Capture the cell that displays the provided text and extract its (x, y) central coordinate. 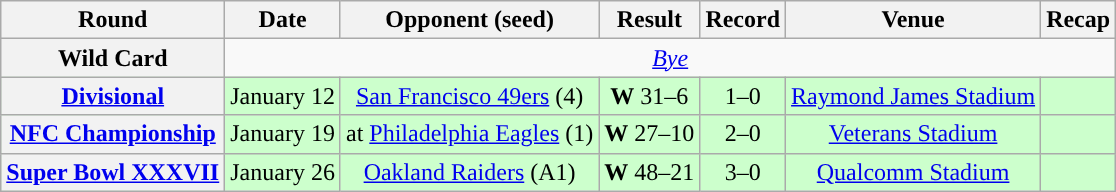
Divisional (113, 96)
Raymond James Stadium (914, 96)
W 31–6 (650, 96)
2–0 (743, 134)
January 19 (283, 134)
Venue (914, 20)
Veterans Stadium (914, 134)
January 12 (283, 96)
Date (283, 20)
Result (650, 20)
Recap (1078, 20)
Super Bowl XXXVII (113, 172)
Wild Card (113, 58)
W 48–21 (650, 172)
Opponent (seed) (469, 20)
Qualcomm Stadium (914, 172)
San Francisco 49ers (4) (469, 96)
January 26 (283, 172)
3–0 (743, 172)
Bye (670, 58)
NFC Championship (113, 134)
Round (113, 20)
Record (743, 20)
at Philadelphia Eagles (1) (469, 134)
W 27–10 (650, 134)
1–0 (743, 96)
Oakland Raiders (A1) (469, 172)
